Return the (x, y) coordinate for the center point of the cell that contains the specified text.  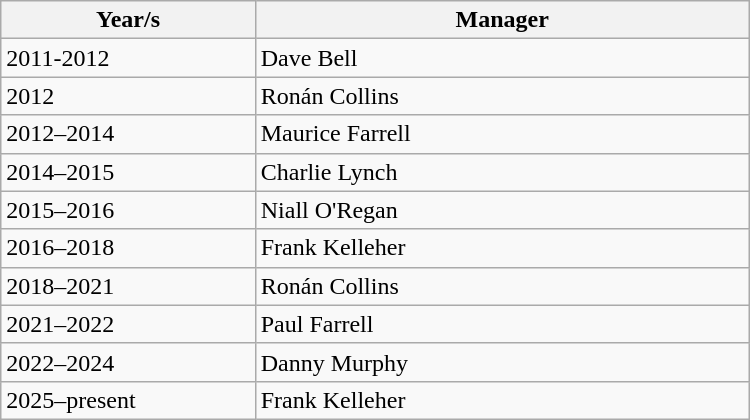
2022–2024 (128, 362)
Manager (502, 20)
Dave Bell (502, 58)
2025–present (128, 400)
2016–2018 (128, 248)
2012 (128, 96)
Niall O'Regan (502, 210)
2018–2021 (128, 286)
Year/s (128, 20)
2012–2014 (128, 134)
Danny Murphy (502, 362)
2011-2012 (128, 58)
2021–2022 (128, 324)
Maurice Farrell (502, 134)
2015–2016 (128, 210)
Charlie Lynch (502, 172)
Paul Farrell (502, 324)
2014–2015 (128, 172)
